Provide the [x, y] coordinate of the cell's center where the given text is located.  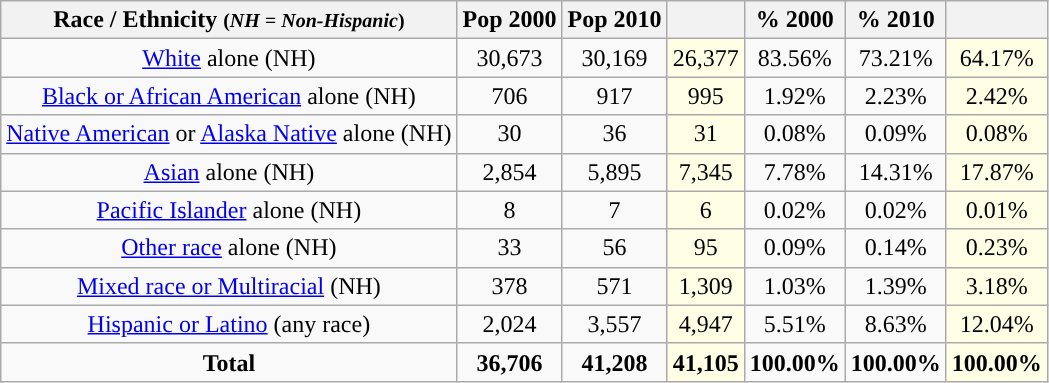
7,345 [706, 172]
5,895 [614, 172]
4,947 [706, 324]
73.21% [896, 58]
0.14% [896, 248]
Black or African American alone (NH) [229, 96]
7 [614, 210]
56 [614, 248]
8 [510, 210]
Pacific Islander alone (NH) [229, 210]
Hispanic or Latino (any race) [229, 324]
% 2000 [794, 20]
17.87% [996, 172]
41,208 [614, 362]
% 2010 [896, 20]
30,169 [614, 58]
0.01% [996, 210]
33 [510, 248]
706 [510, 96]
2.42% [996, 96]
36 [614, 134]
2,854 [510, 172]
30,673 [510, 58]
95 [706, 248]
995 [706, 96]
30 [510, 134]
64.17% [996, 58]
917 [614, 96]
Asian alone (NH) [229, 172]
3,557 [614, 324]
36,706 [510, 362]
1.03% [794, 286]
Pop 2010 [614, 20]
1.39% [896, 286]
41,105 [706, 362]
83.56% [794, 58]
0.23% [996, 248]
Mixed race or Multiracial (NH) [229, 286]
8.63% [896, 324]
2.23% [896, 96]
26,377 [706, 58]
31 [706, 134]
2,024 [510, 324]
7.78% [794, 172]
3.18% [996, 286]
6 [706, 210]
Race / Ethnicity (NH = Non-Hispanic) [229, 20]
12.04% [996, 324]
1,309 [706, 286]
Total [229, 362]
14.31% [896, 172]
White alone (NH) [229, 58]
Other race alone (NH) [229, 248]
5.51% [794, 324]
1.92% [794, 96]
571 [614, 286]
Pop 2000 [510, 20]
Native American or Alaska Native alone (NH) [229, 134]
378 [510, 286]
